Return [X, Y] of the center of cell containing provided text 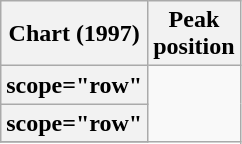
Chart (1997) [74, 34]
Peakposition [194, 34]
